Detect which cell encompasses the target text, then output its (X, Y) center coordinate. 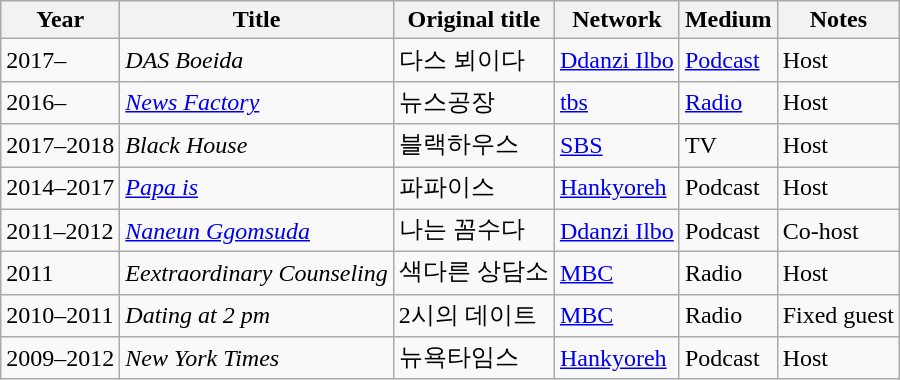
Notes (838, 20)
Black House (256, 146)
tbs (616, 102)
Medium (728, 20)
2011–2012 (60, 230)
2시의 데이트 (474, 316)
파파이스 (474, 188)
2017–2018 (60, 146)
DAS Boeida (256, 60)
Papa is (256, 188)
Naneun Ggomsuda (256, 230)
2011 (60, 274)
뉴욕타임스 (474, 358)
뉴스공장 (474, 102)
Title (256, 20)
TV (728, 146)
Co-host (838, 230)
2010–2011 (60, 316)
News Factory (256, 102)
Year (60, 20)
2014–2017 (60, 188)
Eextraordinary Counseling (256, 274)
New York Times (256, 358)
Dating at 2 pm (256, 316)
2016– (60, 102)
2009–2012 (60, 358)
Fixed guest (838, 316)
다스 뵈이다 (474, 60)
블랙하우스 (474, 146)
2017– (60, 60)
나는 꼼수다 (474, 230)
색다른 상담소 (474, 274)
Original title (474, 20)
SBS (616, 146)
Network (616, 20)
